From the cell containing the given text, extract its center point as [X, Y] coordinate. 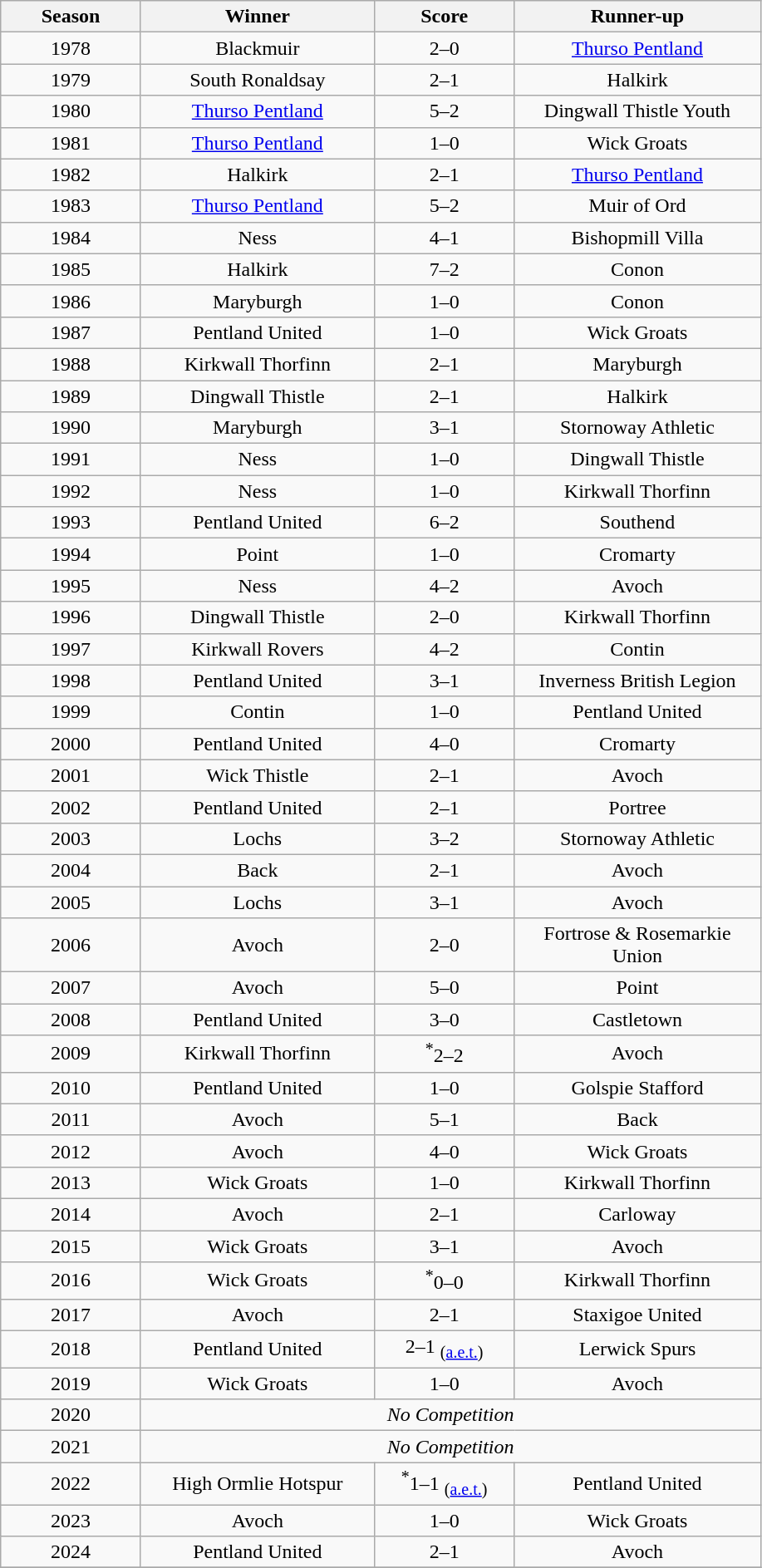
2021 [71, 1447]
Golspie Stafford [637, 1088]
1988 [71, 364]
1983 [71, 206]
2005 [71, 902]
6–2 [444, 523]
2013 [71, 1182]
High Ormlie Hotspur [258, 1484]
1981 [71, 143]
Score [444, 17]
5–1 [444, 1119]
2011 [71, 1119]
1986 [71, 301]
Wick Thistle [258, 775]
2012 [71, 1151]
5–0 [444, 988]
1980 [71, 111]
Southend [637, 523]
*0–0 [444, 1281]
3–0 [444, 1020]
2017 [71, 1315]
2006 [71, 946]
*2–2 [444, 1054]
Inverness British Legion [637, 681]
2007 [71, 988]
1979 [71, 80]
2003 [71, 838]
1995 [71, 586]
1982 [71, 174]
1996 [71, 617]
3–2 [444, 838]
1987 [71, 332]
1993 [71, 523]
Fortrose & Rosemarkie Union [637, 946]
Lerwick Spurs [637, 1349]
2020 [71, 1415]
2002 [71, 807]
2023 [71, 1521]
1997 [71, 649]
2024 [71, 1552]
2001 [71, 775]
2008 [71, 1020]
1999 [71, 712]
1985 [71, 269]
South Ronaldsay [258, 80]
2000 [71, 744]
1991 [71, 460]
Kirkwall Rovers [258, 649]
*1–1 (a.e.t.) [444, 1484]
Winner [258, 17]
1990 [71, 428]
Runner-up [637, 17]
2015 [71, 1246]
2014 [71, 1215]
2018 [71, 1349]
2–1 (a.e.t.) [444, 1349]
4–1 [444, 238]
2019 [71, 1384]
Castletown [637, 1020]
1984 [71, 238]
1998 [71, 681]
Portree [637, 807]
Bishopmill Villa [637, 238]
Blackmuir [258, 48]
Muir of Ord [637, 206]
1978 [71, 48]
2004 [71, 870]
1994 [71, 554]
Staxigoe United [637, 1315]
2022 [71, 1484]
1992 [71, 491]
Dingwall Thistle Youth [637, 111]
Carloway [637, 1215]
7–2 [444, 269]
2010 [71, 1088]
Season [71, 17]
2009 [71, 1054]
2016 [71, 1281]
1989 [71, 396]
